Return the [x, y] coordinate for the center point of the cell that contains the specified text.  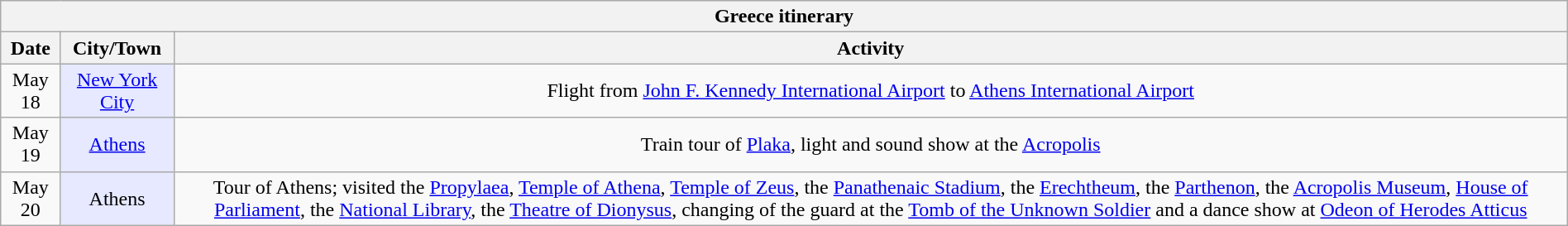
New York City [117, 91]
Date [31, 48]
May 19 [31, 144]
Flight from John F. Kennedy International Airport to Athens International Airport [870, 91]
City/Town [117, 48]
Activity [870, 48]
Train tour of Plaka, light and sound show at the Acropolis [870, 144]
May 20 [31, 199]
May 18 [31, 91]
Greece itinerary [784, 17]
